For the text-containing cell, return its midpoint in (X, Y) coordinate format. 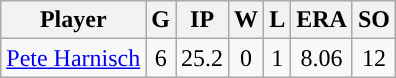
W (246, 20)
IP (202, 20)
12 (374, 58)
0 (246, 58)
SO (374, 20)
Player (74, 20)
L (278, 20)
G (161, 20)
Pete Harnisch (74, 58)
1 (278, 58)
8.06 (322, 58)
ERA (322, 20)
25.2 (202, 58)
6 (161, 58)
